Return [X, Y] of the center of cell containing provided text 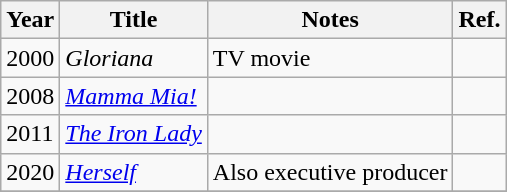
Year [30, 20]
2008 [30, 96]
TV movie [330, 58]
2020 [30, 172]
Also executive producer [330, 172]
Ref. [480, 20]
Notes [330, 20]
Gloriana [134, 58]
2000 [30, 58]
Herself [134, 172]
2011 [30, 134]
Mamma Mia! [134, 96]
Title [134, 20]
The Iron Lady [134, 134]
